From the cell containing the given text, extract its center point as [x, y] coordinate. 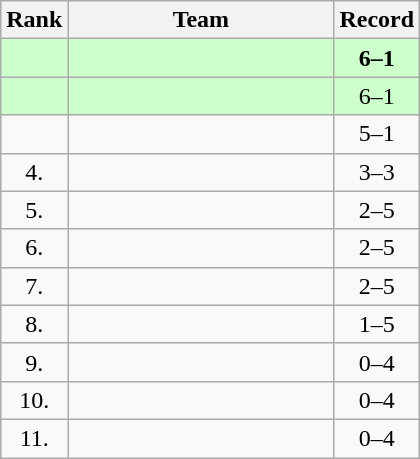
11. [34, 438]
6. [34, 248]
5–1 [377, 134]
10. [34, 400]
7. [34, 286]
9. [34, 362]
4. [34, 172]
Record [377, 20]
5. [34, 210]
Team [201, 20]
Rank [34, 20]
8. [34, 324]
1–5 [377, 324]
3–3 [377, 172]
